Find where the given text appears and provide that cell's center as [x, y] coordinate. 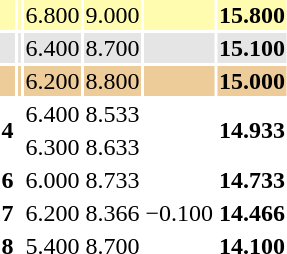
8.533 [112, 114]
9.000 [112, 15]
−0.100 [180, 213]
6.300 [52, 147]
6 [8, 180]
14.733 [252, 180]
4 [8, 130]
15.100 [252, 48]
6.800 [52, 15]
15.000 [252, 81]
15.800 [252, 15]
6.000 [52, 180]
8.366 [112, 213]
7 [8, 213]
8.633 [112, 147]
14.933 [252, 130]
8.700 [112, 48]
14.466 [252, 213]
8.800 [112, 81]
8.733 [112, 180]
